Output the [x, y] coordinate of the center of the cell containing the given text.  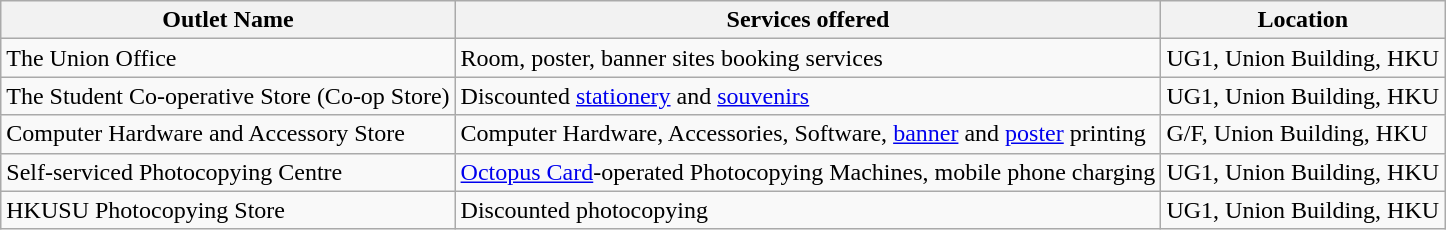
G/F, Union Building, HKU [1303, 134]
Discounted stationery and souvenirs [808, 96]
Computer Hardware, Accessories, Software, banner and poster printing [808, 134]
Self-serviced Photocopying Centre [228, 172]
Services offered [808, 20]
The Union Office [228, 58]
Computer Hardware and Accessory Store [228, 134]
HKUSU Photocopying Store [228, 210]
Octopus Card-operated Photocopying Machines, mobile phone charging [808, 172]
The Student Co-operative Store (Co-op Store) [228, 96]
Outlet Name [228, 20]
Discounted photocopying [808, 210]
Room, poster, banner sites booking services [808, 58]
Location [1303, 20]
